For the text-containing cell, return its midpoint in (x, y) coordinate format. 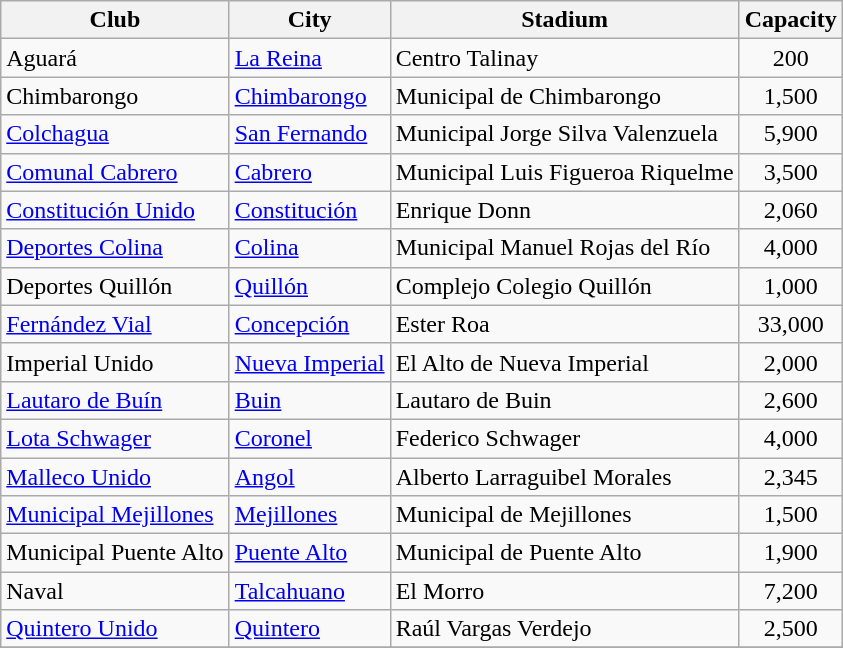
Puente Alto (310, 553)
2,345 (790, 477)
Complejo Colegio Quillón (564, 286)
Lautaro de Buín (115, 400)
Municipal Manuel Rojas del Río (564, 248)
Stadium (564, 20)
Cabrero (310, 172)
Enrique Donn (564, 210)
Talcahuano (310, 591)
Municipal Mejillones (115, 515)
Quintero Unido (115, 629)
Raúl Vargas Verdejo (564, 629)
Municipal de Puente Alto (564, 553)
La Reina (310, 58)
Alberto Larraguibel Morales (564, 477)
Malleco Unido (115, 477)
2,600 (790, 400)
Imperial Unido (115, 362)
Centro Talinay (564, 58)
Fernández Vial (115, 324)
Quintero (310, 629)
3,500 (790, 172)
Capacity (790, 20)
Municipal Jorge Silva Valenzuela (564, 134)
Lota Schwager (115, 438)
Concepción (310, 324)
2,000 (790, 362)
Federico Schwager (564, 438)
Comunal Cabrero (115, 172)
El Alto de Nueva Imperial (564, 362)
Ester Roa (564, 324)
Deportes Colina (115, 248)
Angol (310, 477)
2,500 (790, 629)
Lautaro de Buin (564, 400)
Municipal Puente Alto (115, 553)
Quillón (310, 286)
Naval (115, 591)
Coronel (310, 438)
Colina (310, 248)
200 (790, 58)
2,060 (790, 210)
San Fernando (310, 134)
City (310, 20)
El Morro (564, 591)
Mejillones (310, 515)
Aguará (115, 58)
33,000 (790, 324)
Municipal de Chimbarongo (564, 96)
Club (115, 20)
Colchagua (115, 134)
7,200 (790, 591)
Nueva Imperial (310, 362)
5,900 (790, 134)
Deportes Quillón (115, 286)
1,000 (790, 286)
Municipal de Mejillones (564, 515)
Municipal Luis Figueroa Riquelme (564, 172)
Constitución Unido (115, 210)
1,900 (790, 553)
Buin (310, 400)
Constitución (310, 210)
